Identify which cell holds the provided text, then report its (X, Y) central coordinate. 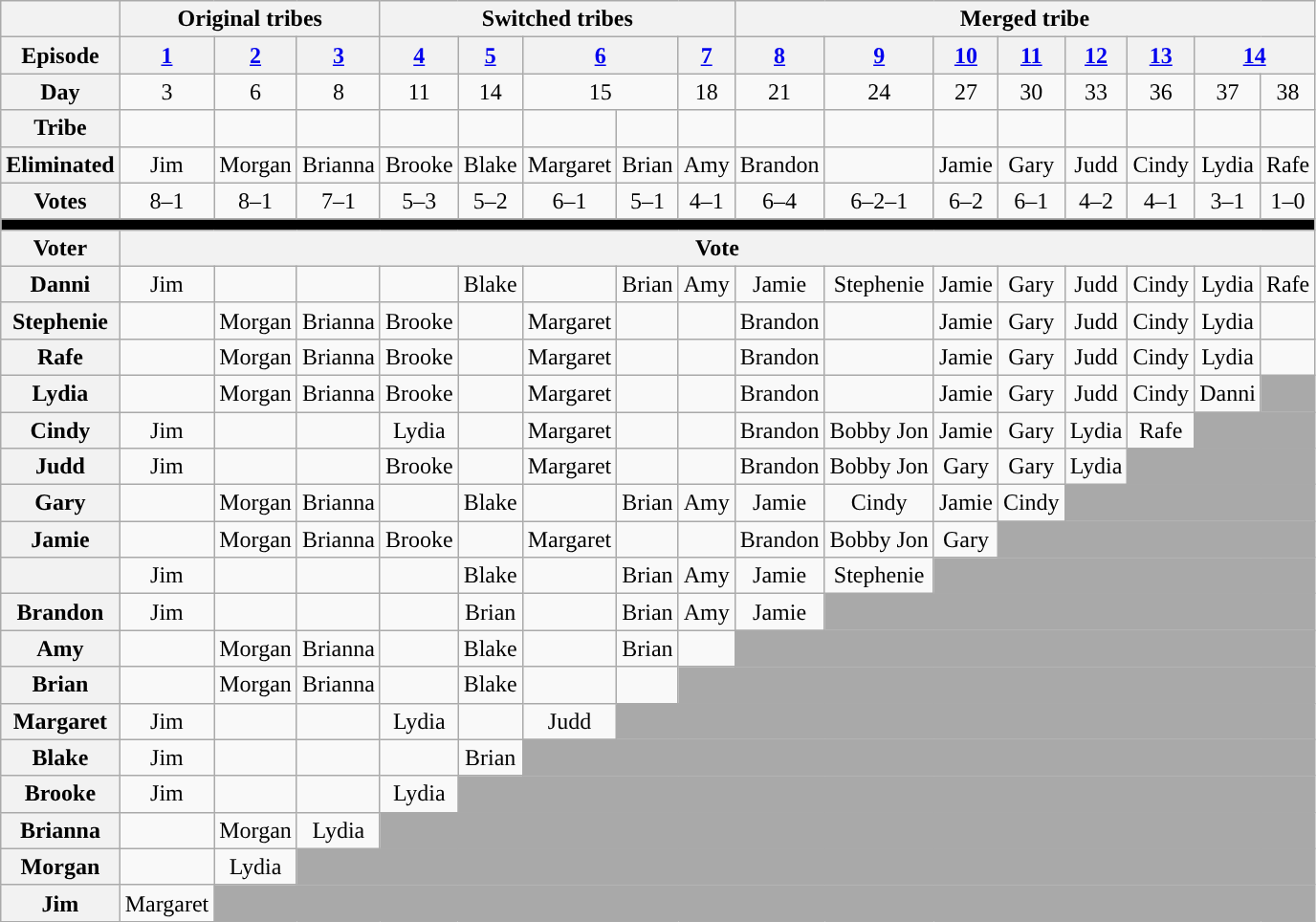
7 (706, 55)
15 (601, 92)
33 (1096, 92)
Original tribes (250, 19)
18 (706, 92)
Tribe (60, 128)
Voter (60, 248)
Vote (717, 248)
37 (1228, 92)
1 (166, 55)
10 (966, 55)
21 (779, 92)
7–1 (339, 201)
Switched tribes (557, 19)
2 (256, 55)
13 (1161, 55)
6–2 (966, 201)
38 (1287, 92)
27 (966, 92)
Votes (60, 201)
1–0 (1287, 201)
36 (1161, 92)
6–2–1 (879, 201)
9 (879, 55)
6–4 (779, 201)
30 (1031, 92)
24 (879, 92)
12 (1096, 55)
5 (490, 55)
5–3 (419, 201)
Merged tribe (1025, 19)
4–2 (1096, 201)
5–1 (647, 201)
3–1 (1228, 201)
Episode (60, 55)
Eliminated (60, 165)
5–2 (490, 201)
4 (419, 55)
Day (60, 92)
